Capture the cell that displays the provided text and extract its (x, y) central coordinate. 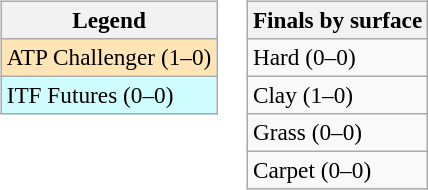
Clay (1–0) (337, 95)
Legend (108, 20)
Finals by surface (337, 20)
Carpet (0–0) (337, 171)
Grass (0–0) (337, 133)
ITF Futures (0–0) (108, 95)
ATP Challenger (1–0) (108, 57)
Hard (0–0) (337, 57)
